Return (x, y) of the center of cell containing provided text 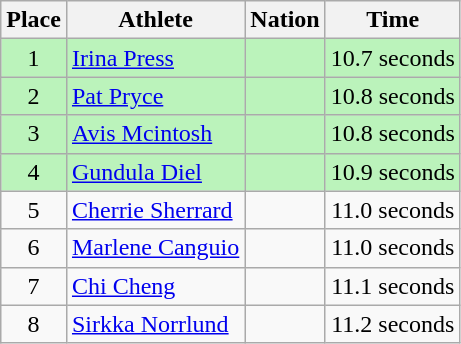
Nation (285, 20)
Pat Pryce (155, 96)
10.9 seconds (392, 172)
Irina Press (155, 58)
Marlene Canguio (155, 248)
5 (34, 210)
11.1 seconds (392, 286)
8 (34, 324)
Place (34, 20)
3 (34, 134)
Avis Mcintosh (155, 134)
Cherrie Sherrard (155, 210)
Athlete (155, 20)
4 (34, 172)
Time (392, 20)
11.2 seconds (392, 324)
Chi Cheng (155, 286)
Gundula Diel (155, 172)
10.7 seconds (392, 58)
7 (34, 286)
6 (34, 248)
1 (34, 58)
2 (34, 96)
Sirkka Norrlund (155, 324)
